From the cell containing the given text, extract its center point as (X, Y) coordinate. 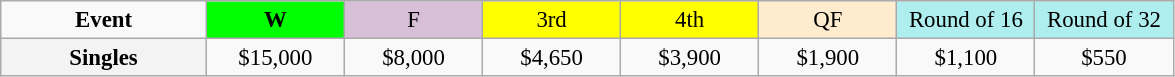
QF (828, 20)
$15,000 (275, 58)
$1,900 (828, 58)
Singles (104, 58)
$8,000 (413, 58)
$550 (1104, 58)
3rd (552, 20)
Round of 32 (1104, 20)
Round of 16 (966, 20)
4th (690, 20)
$3,900 (690, 58)
F (413, 20)
Event (104, 20)
$1,100 (966, 58)
W (275, 20)
$4,650 (552, 58)
